Detect which cell encompasses the target text, then output its [X, Y] center coordinate. 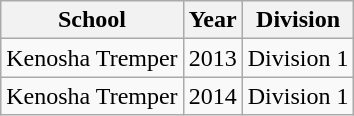
School [92, 20]
2013 [212, 58]
Year [212, 20]
Division [298, 20]
2014 [212, 96]
